Capture the cell that displays the provided text and extract its [x, y] central coordinate. 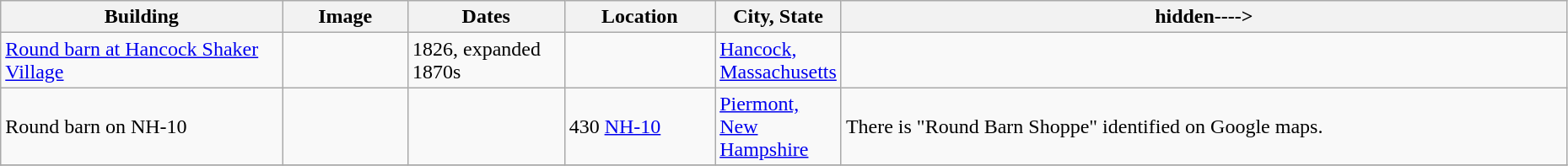
City, State [779, 17]
Image [346, 17]
1826, expanded 1870s [486, 61]
Round barn on NH-10 [142, 126]
Hancock, Massachusetts [779, 61]
430 NH-10 [639, 126]
Location [639, 17]
Round barn at Hancock Shaker Village [142, 61]
Dates [486, 17]
hidden----> [1204, 17]
Building [142, 17]
Piermont, New Hampshire [779, 126]
There is "Round Barn Shoppe" identified on Google maps. [1204, 126]
